For the text-containing cell, return its midpoint in [x, y] coordinate format. 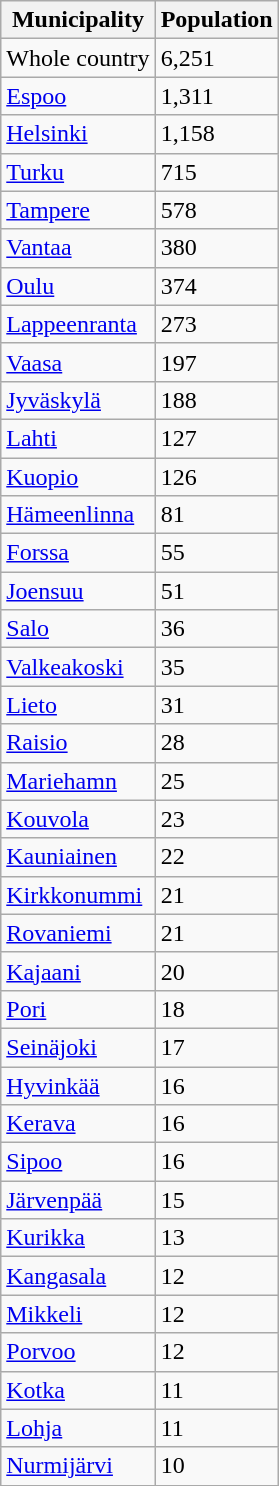
20 [216, 971]
Vantaa [78, 248]
1,158 [216, 134]
6,251 [216, 58]
Population [216, 20]
Kajaani [78, 971]
Kouvola [78, 819]
81 [216, 515]
188 [216, 400]
25 [216, 781]
Whole country [78, 58]
Tampere [78, 210]
Lahti [78, 438]
Nurmijärvi [78, 1466]
Rovaniemi [78, 933]
Raisio [78, 743]
Oulu [78, 286]
Mariehamn [78, 781]
28 [216, 743]
374 [216, 286]
Kurikka [78, 1238]
Forssa [78, 553]
Mikkeli [78, 1314]
197 [216, 362]
Pori [78, 1009]
Salo [78, 629]
578 [216, 210]
Lohja [78, 1428]
Joensuu [78, 591]
Hämeenlinna [78, 515]
Kirkkonummi [78, 895]
17 [216, 1047]
Valkeakoski [78, 667]
22 [216, 857]
35 [216, 667]
Seinäjoki [78, 1047]
15 [216, 1200]
31 [216, 705]
23 [216, 819]
Municipality [78, 20]
Hyvinkää [78, 1085]
Jyväskylä [78, 400]
Kerava [78, 1124]
Lieto [78, 705]
Kotka [78, 1390]
55 [216, 553]
Kuopio [78, 477]
Järvenpää [78, 1200]
380 [216, 248]
18 [216, 1009]
Sipoo [78, 1162]
Espoo [78, 96]
Porvoo [78, 1352]
127 [216, 438]
51 [216, 591]
126 [216, 477]
Helsinki [78, 134]
36 [216, 629]
13 [216, 1238]
10 [216, 1466]
Vaasa [78, 362]
Kangasala [78, 1276]
Kauniainen [78, 857]
Lappeenranta [78, 324]
Turku [78, 172]
715 [216, 172]
1,311 [216, 96]
273 [216, 324]
